Identify which cell holds the provided text, then report its (x, y) central coordinate. 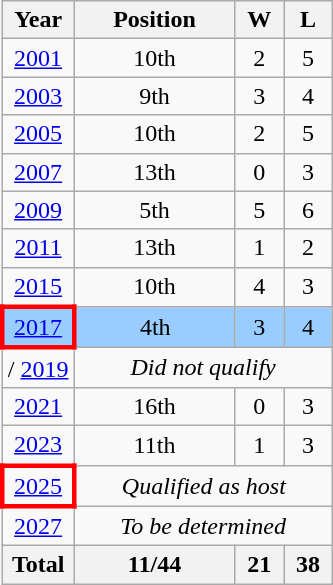
2023 (38, 445)
4th (154, 328)
2027 (38, 526)
2015 (38, 287)
9th (154, 96)
Qualified as host (203, 486)
2009 (38, 210)
2021 (38, 406)
38 (308, 565)
/ 2019 (38, 368)
2001 (38, 58)
2025 (38, 486)
2007 (38, 172)
Did not qualify (203, 368)
Year (38, 20)
6 (308, 210)
L (308, 20)
11/44 (154, 565)
21 (260, 565)
2005 (38, 134)
5th (154, 210)
11th (154, 445)
16th (154, 406)
W (260, 20)
2017 (38, 328)
Total (38, 565)
To be determined (203, 526)
2011 (38, 248)
Position (154, 20)
2003 (38, 96)
